Locate the cell with the specified text and output its [X, Y] center coordinate. 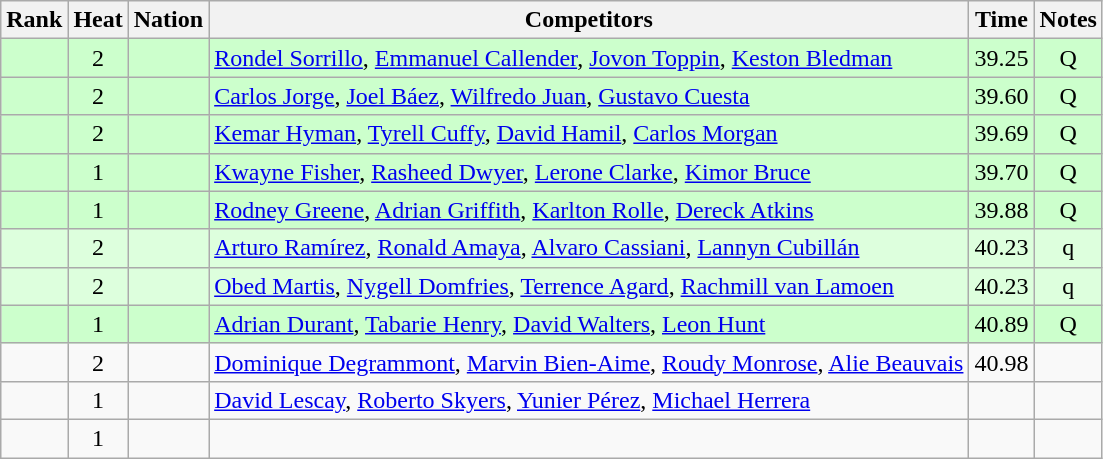
Carlos Jorge, Joel Báez, Wilfredo Juan, Gustavo Cuesta [589, 96]
39.25 [1002, 58]
Kwayne Fisher, Rasheed Dwyer, Lerone Clarke, Kimor Bruce [589, 172]
Obed Martis, Nygell Domfries, Terrence Agard, Rachmill van Lamoen [589, 286]
Notes [1068, 20]
40.89 [1002, 324]
39.88 [1002, 210]
Dominique Degrammont, Marvin Bien-Aime, Roudy Monrose, Alie Beauvais [589, 362]
Competitors [589, 20]
David Lescay, Roberto Skyers, Yunier Pérez, Michael Herrera [589, 400]
Kemar Hyman, Tyrell Cuffy, David Hamil, Carlos Morgan [589, 134]
39.69 [1002, 134]
40.98 [1002, 362]
Heat [98, 20]
Adrian Durant, Tabarie Henry, David Walters, Leon Hunt [589, 324]
39.60 [1002, 96]
Nation [168, 20]
Arturo Ramírez, Ronald Amaya, Alvaro Cassiani, Lannyn Cubillán [589, 248]
39.70 [1002, 172]
Rondel Sorrillo, Emmanuel Callender, Jovon Toppin, Keston Bledman [589, 58]
Time [1002, 20]
Rodney Greene, Adrian Griffith, Karlton Rolle, Dereck Atkins [589, 210]
Rank [34, 20]
